Locate the cell with the specified text and output its [X, Y] center coordinate. 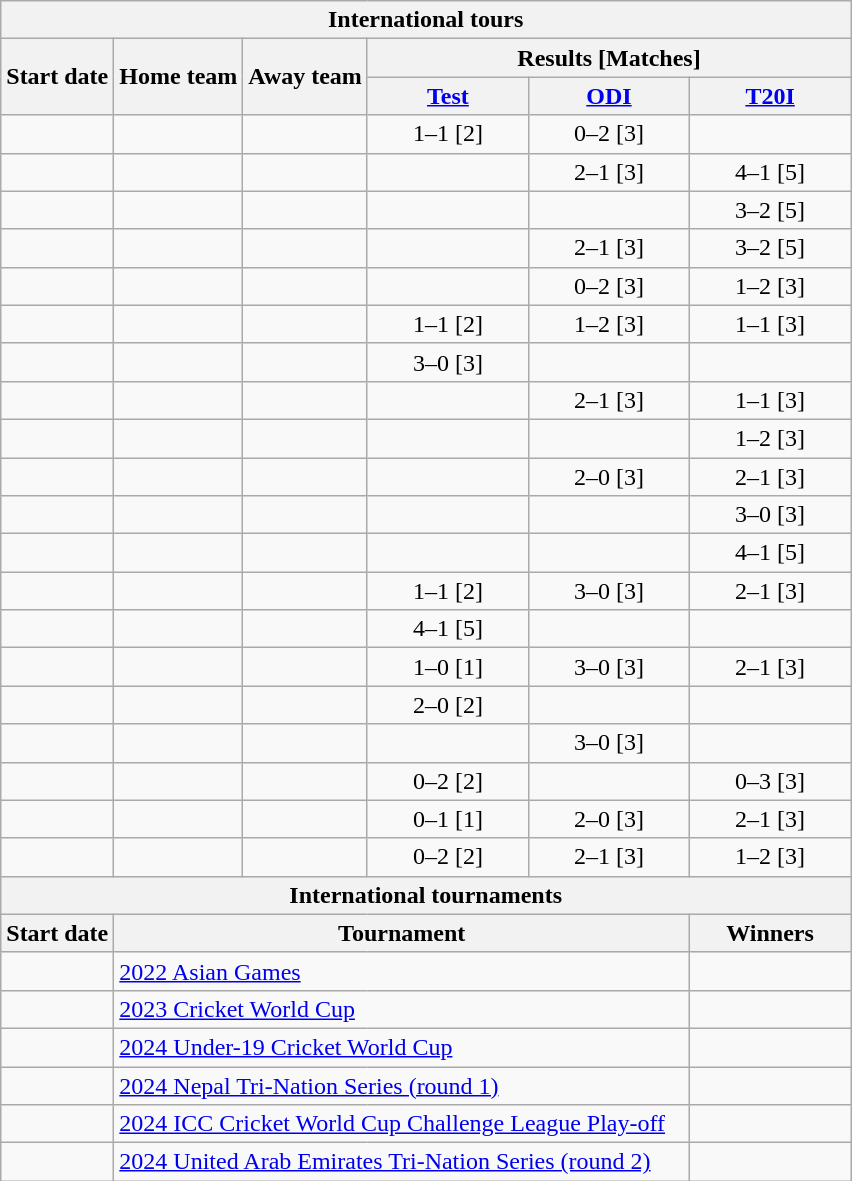
International tournaments [426, 895]
Tournament [402, 933]
2024 ICC Cricket World Cup Challenge League Play-off [402, 1124]
Winners [770, 933]
2024 United Arab Emirates Tri-Nation Series (round 2) [402, 1162]
0–3 [3] [770, 781]
2–0 [2] [448, 705]
Test [448, 96]
2024 Nepal Tri-Nation Series (round 1) [402, 1085]
2022 Asian Games [402, 971]
2023 Cricket World Cup [402, 1009]
Home team [178, 77]
Results [Matches] [608, 58]
2024 Under-19 Cricket World Cup [402, 1047]
0–1 [1] [448, 819]
International tours [426, 20]
1–0 [1] [448, 667]
ODI [608, 96]
Away team [306, 77]
T20I [770, 96]
